Return the [X, Y] coordinate for the center point of the cell that contains the specified text.  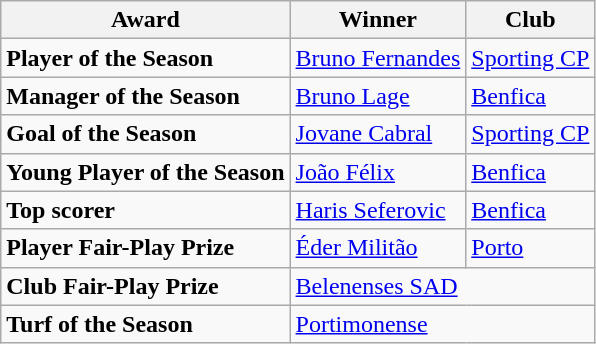
Portimonense [442, 324]
Club Fair-Play Prize [146, 286]
Bruno Lage [378, 96]
Manager of the Season [146, 96]
Player Fair-Play Prize [146, 248]
João Félix [378, 172]
Haris Seferovic [378, 210]
Winner [378, 20]
Top scorer [146, 210]
Bruno Fernandes [378, 58]
Porto [530, 248]
Jovane Cabral [378, 134]
Turf of the Season [146, 324]
Éder Militão [378, 248]
Player of the Season [146, 58]
Belenenses SAD [442, 286]
Club [530, 20]
Goal of the Season [146, 134]
Award [146, 20]
Young Player of the Season [146, 172]
